Return [x, y] of the center of cell containing provided text 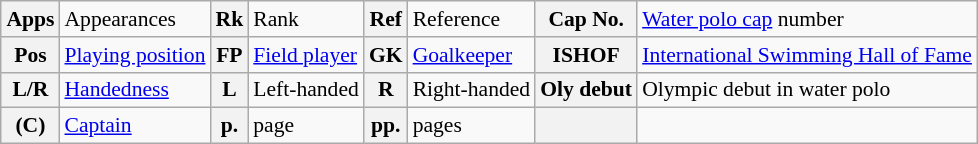
L [230, 90]
Ref [386, 19]
Cap No. [586, 19]
Olympic debut in water polo [807, 90]
Field player [306, 55]
Right-handed [472, 90]
International Swimming Hall of Fame [807, 55]
ISHOF [586, 55]
Pos [30, 55]
Left-handed [306, 90]
Goalkeeper [472, 55]
page [306, 126]
GK [386, 55]
Rank [306, 19]
Water polo cap number [807, 19]
p. [230, 126]
Appearances [134, 19]
pages [472, 126]
Captain [134, 126]
Apps [30, 19]
Handedness [134, 90]
FP [230, 55]
Rk [230, 19]
R [386, 90]
Reference [472, 19]
Oly debut [586, 90]
(C) [30, 126]
pp. [386, 126]
L/R [30, 90]
Playing position [134, 55]
